Determine the (x, y) coordinate at the center of the cell enclosing the given text.  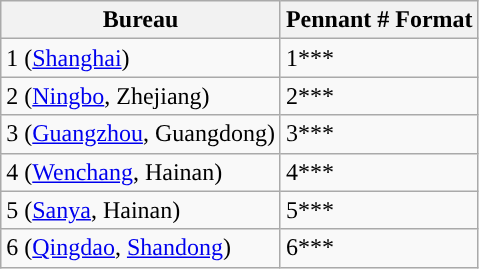
1*** (379, 58)
3 (Guangzhou, Guangdong) (141, 134)
5*** (379, 210)
6*** (379, 248)
3*** (379, 134)
2 (Ningbo, Zhejiang) (141, 96)
2*** (379, 96)
4*** (379, 172)
4 (Wenchang, Hainan) (141, 172)
Bureau (141, 20)
6 (Qingdao, Shandong) (141, 248)
1 (Shanghai) (141, 58)
5 (Sanya, Hainan) (141, 210)
Pennant # Format (379, 20)
